Return the [x, y] coordinate for the center point of the cell that contains the specified text.  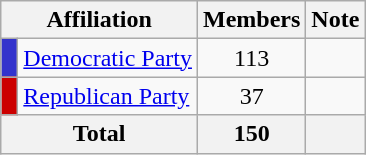
Note [336, 20]
Total [100, 134]
113 [251, 58]
Affiliation [100, 20]
Members [251, 20]
37 [251, 96]
150 [251, 134]
Democratic Party [108, 58]
Republican Party [108, 96]
